Scan for the cell matching the given text and deliver its (X, Y) coordinate at center. 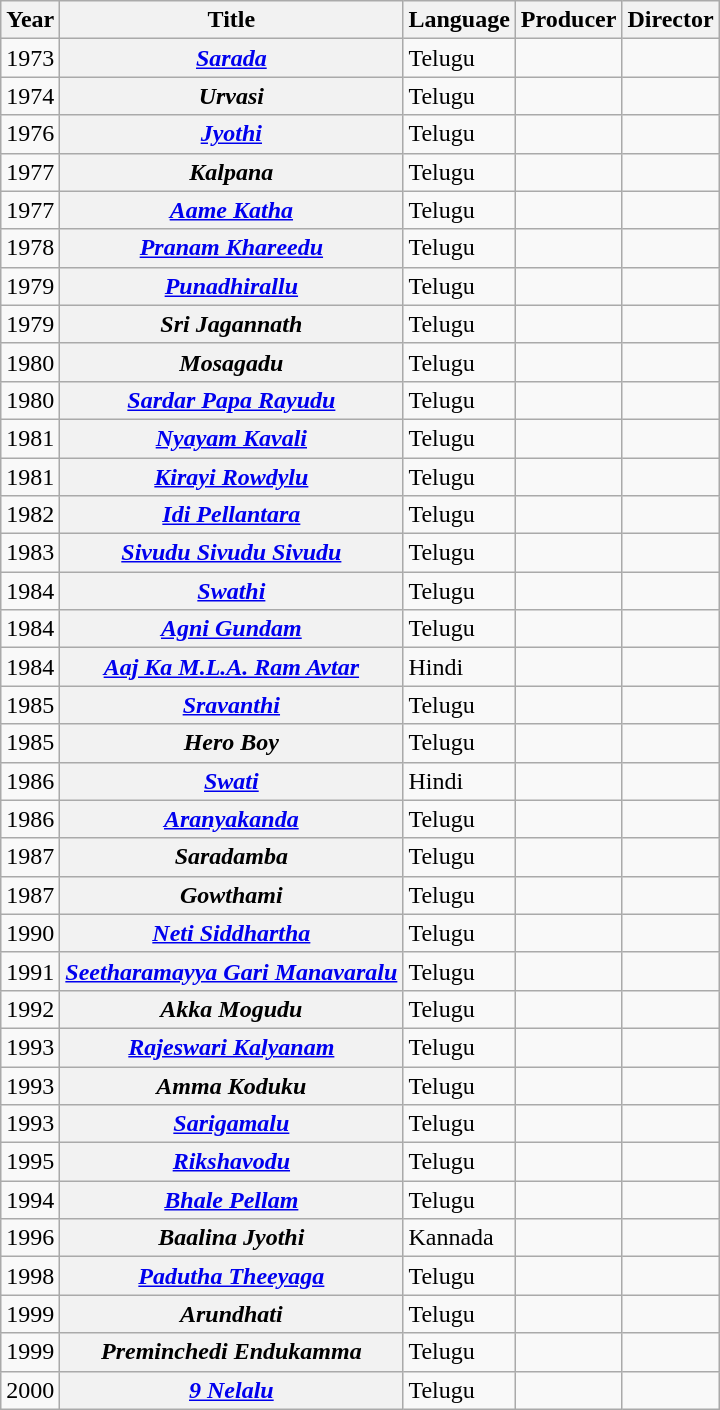
1994 (30, 1200)
1982 (30, 515)
Idi Pellantara (232, 515)
Title (232, 20)
1978 (30, 248)
Sarada (232, 58)
Rikshavodu (232, 1162)
9 Nelalu (232, 1390)
1995 (30, 1162)
Sri Jagannath (232, 324)
1992 (30, 1009)
Bhale Pellam (232, 1200)
Kirayi Rowdylu (232, 477)
Aaj Ka M.L.A. Ram Avtar (232, 667)
Urvasi (232, 96)
Seetharamayya Gari Manavaralu (232, 971)
Sardar Papa Rayudu (232, 400)
Kalpana (232, 172)
Padutha Theeyaga (232, 1276)
Baalina Jyothi (232, 1238)
Akka Mogudu (232, 1009)
Punadhirallu (232, 286)
1976 (30, 134)
1996 (30, 1238)
Pranam Khareedu (232, 248)
Hero Boy (232, 743)
Swati (232, 781)
Preminchedi Endukamma (232, 1352)
Jyothi (232, 134)
Sarigamalu (232, 1124)
Mosagadu (232, 362)
Year (30, 20)
1998 (30, 1276)
Producer (568, 20)
Gowthami (232, 895)
Sivudu Sivudu Sivudu (232, 553)
Kannada (459, 1238)
Neti Siddhartha (232, 933)
Swathi (232, 591)
1974 (30, 96)
Aranyakanda (232, 819)
1991 (30, 971)
1983 (30, 553)
Agni Gundam (232, 629)
Amma Koduku (232, 1085)
Arundhati (232, 1314)
Sravanthi (232, 705)
1973 (30, 58)
Rajeswari Kalyanam (232, 1047)
Director (670, 20)
Aame Katha (232, 210)
1990 (30, 933)
Nyayam Kavali (232, 438)
2000 (30, 1390)
Language (459, 20)
Saradamba (232, 857)
